Extract the (x, y) coordinate from the center of the cell holding the provided text.  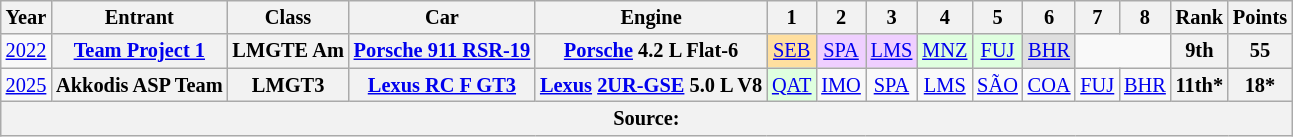
2025 (26, 85)
Porsche 911 RSR-19 (442, 51)
COA (1050, 85)
6 (1050, 17)
Rank (1200, 17)
SEB (792, 51)
1 (792, 17)
Porsche 4.2 L Flat-6 (651, 51)
Lexus RC F GT3 (442, 85)
9th (1200, 51)
Year (26, 17)
4 (944, 17)
11th* (1200, 85)
55 (1260, 51)
3 (892, 17)
5 (997, 17)
8 (1145, 17)
QAT (792, 85)
Car (442, 17)
Engine (651, 17)
IMO (840, 85)
2022 (26, 51)
18* (1260, 85)
Source: (646, 118)
Points (1260, 17)
2 (840, 17)
LMGTE Am (288, 51)
Class (288, 17)
Akkodis ASP Team (139, 85)
Entrant (139, 17)
LMGT3 (288, 85)
Team Project 1 (139, 51)
MNZ (944, 51)
SÃO (997, 85)
7 (1097, 17)
Lexus 2UR-GSE 5.0 L V8 (651, 85)
